Search for the cell housing the specified text and yield its (X, Y) center coordinate. 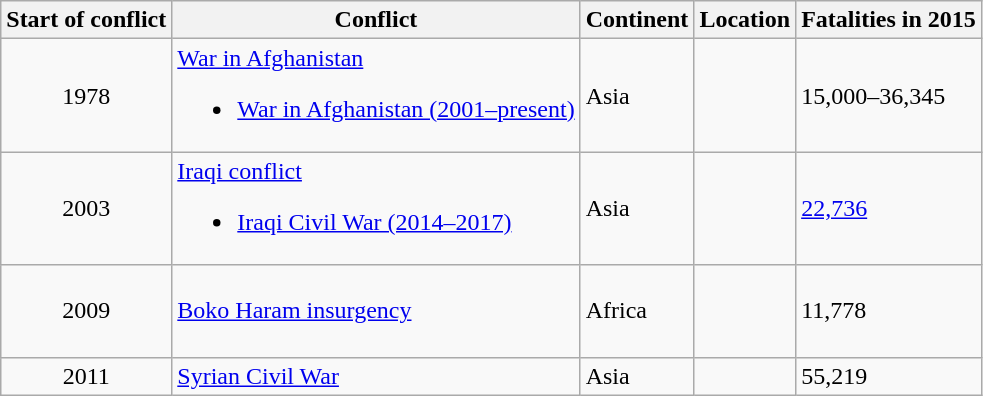
Boko Haram insurgency (376, 311)
War in AfghanistanWar in Afghanistan (2001–present) (376, 96)
Africa (637, 311)
Conflict (376, 20)
Iraqi conflictIraqi Civil War (2014–2017) (376, 208)
11,778 (889, 311)
Syrian Civil War (376, 376)
Start of conflict (86, 20)
Location (745, 20)
Fatalities in 2015 (889, 20)
55,219 (889, 376)
2011 (86, 376)
15,000–36,345 (889, 96)
2009 (86, 311)
Continent (637, 20)
1978 (86, 96)
22,736 (889, 208)
2003 (86, 208)
